Locate the cell with the specified text and output its [x, y] center coordinate. 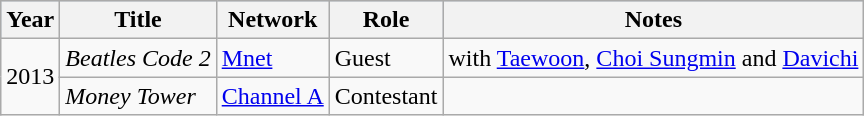
2013 [30, 77]
Network [272, 20]
Money Tower [138, 96]
Channel A [272, 96]
Year [30, 20]
Mnet [272, 58]
with Taewoon, Choi Sungmin and Davichi [654, 58]
Guest [386, 58]
Notes [654, 20]
Beatles Code 2 [138, 58]
Role [386, 20]
Title [138, 20]
Contestant [386, 96]
